Locate the cell with the specified text and output its [x, y] center coordinate. 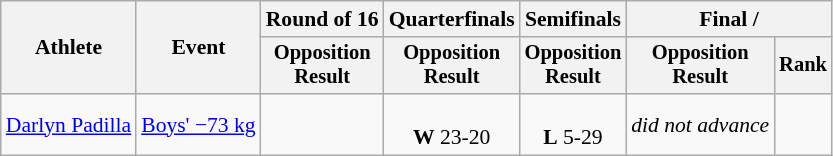
Quarterfinals [452, 19]
W 23-20 [452, 124]
Athlete [68, 48]
L 5-29 [574, 124]
Boys' −73 kg [198, 124]
Event [198, 48]
Round of 16 [322, 19]
Final / [729, 19]
Semifinals [574, 19]
did not advance [700, 124]
Darlyn Padilla [68, 124]
Rank [803, 66]
